Find where the given text appears and provide that cell's center as [X, Y] coordinate. 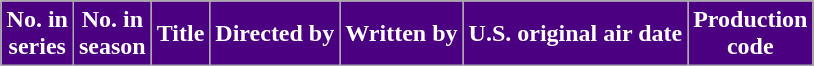
Productioncode [750, 34]
No. inseason [112, 34]
Title [180, 34]
Written by [402, 34]
No. inseries [37, 34]
Directed by [275, 34]
U.S. original air date [576, 34]
